Search for the cell housing the specified text and yield its [X, Y] center coordinate. 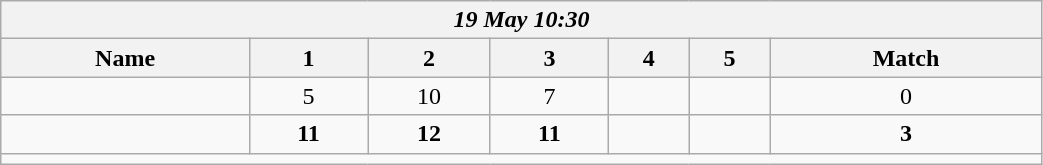
10 [430, 96]
1 [308, 58]
4 [648, 58]
19 May 10:30 [522, 20]
Match [906, 58]
12 [430, 134]
7 [549, 96]
Name [126, 58]
2 [430, 58]
0 [906, 96]
